Return [X, Y] of the center of cell containing provided text 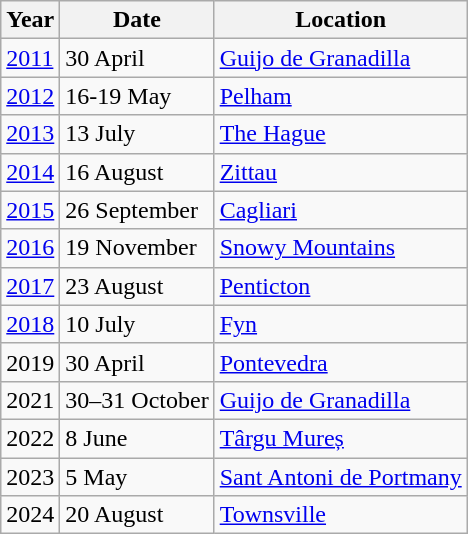
2014 [30, 172]
Târgu Mureș [340, 438]
30–31 October [137, 400]
2016 [30, 248]
2019 [30, 362]
16 August [137, 172]
2024 [30, 515]
2015 [30, 210]
Snowy Mountains [340, 248]
2022 [30, 438]
Townsville [340, 515]
Pontevedra [340, 362]
Zittau [340, 172]
13 July [137, 134]
5 May [137, 477]
Fyn [340, 324]
2017 [30, 286]
Sant Antoni de Portmany [340, 477]
2012 [30, 96]
2013 [30, 134]
26 September [137, 210]
23 August [137, 286]
Date [137, 20]
20 August [137, 515]
Pelham [340, 96]
The Hague [340, 134]
Penticton [340, 286]
8 June [137, 438]
16-19 May [137, 96]
Location [340, 20]
10 July [137, 324]
Year [30, 20]
Cagliari [340, 210]
2023 [30, 477]
19 November [137, 248]
2021 [30, 400]
2011 [30, 58]
2018 [30, 324]
